Extract the (x, y) coordinate from the center of the cell holding the provided text.  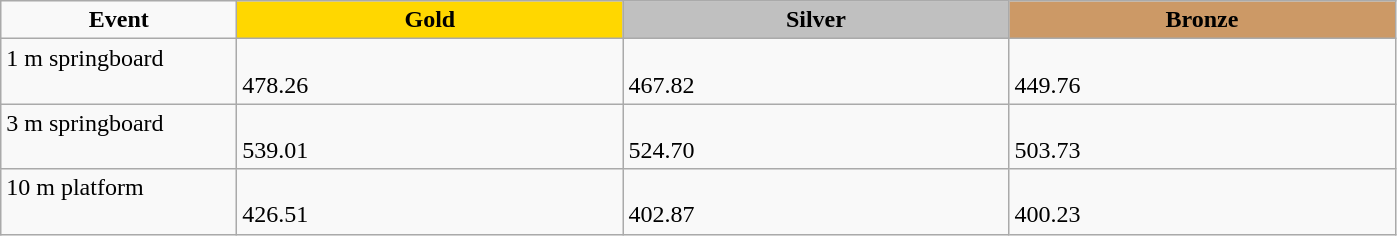
Silver (816, 20)
3 m springboard (119, 136)
426.51 (430, 202)
478.26 (430, 72)
10 m platform (119, 202)
Event (119, 20)
Gold (430, 20)
524.70 (816, 136)
400.23 (1202, 202)
539.01 (430, 136)
1 m springboard (119, 72)
467.82 (816, 72)
Bronze (1202, 20)
402.87 (816, 202)
449.76 (1202, 72)
503.73 (1202, 136)
